Search for the cell housing the specified text and yield its [x, y] center coordinate. 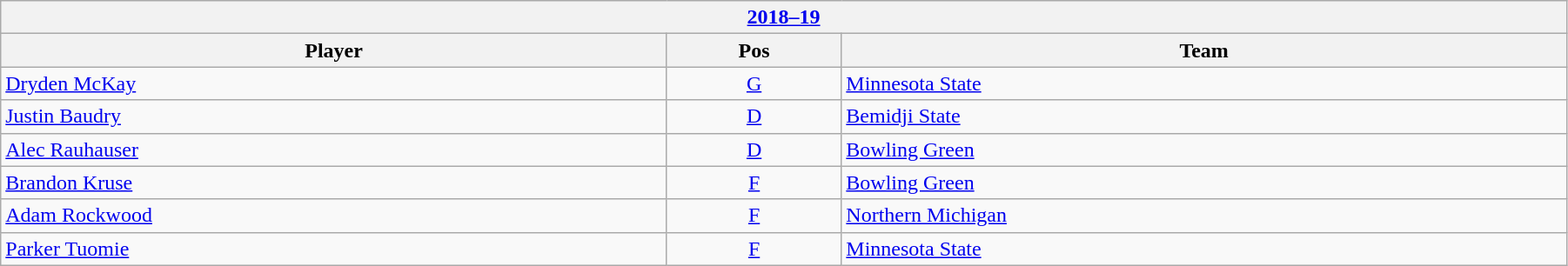
Dryden McKay [334, 83]
Brandon Kruse [334, 183]
Parker Tuomie [334, 249]
G [754, 83]
Adam Rockwood [334, 216]
Northern Michigan [1204, 216]
Player [334, 50]
Alec Rauhauser [334, 150]
Bemidji State [1204, 116]
Justin Baudry [334, 116]
Team [1204, 50]
2018–19 [784, 17]
Pos [754, 50]
